Return the (X, Y) coordinate for the center point of the cell that contains the specified text.  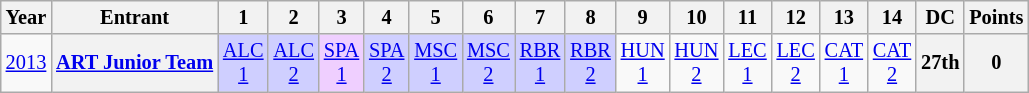
SPA2 (386, 63)
CAT2 (892, 63)
0 (996, 63)
10 (697, 17)
Points (996, 17)
2013 (26, 63)
6 (488, 17)
12 (796, 17)
CAT1 (844, 63)
1 (243, 17)
LEC1 (747, 63)
2 (293, 17)
Entrant (134, 17)
ALC2 (293, 63)
SPA1 (342, 63)
5 (436, 17)
MSC2 (488, 63)
9 (643, 17)
8 (590, 17)
4 (386, 17)
RBR1 (540, 63)
DC (940, 17)
MSC1 (436, 63)
LEC2 (796, 63)
ART Junior Team (134, 63)
ALC1 (243, 63)
7 (540, 17)
27th (940, 63)
11 (747, 17)
3 (342, 17)
HUN2 (697, 63)
13 (844, 17)
HUN1 (643, 63)
Year (26, 17)
14 (892, 17)
RBR2 (590, 63)
